Detect which cell encompasses the target text, then output its [X, Y] center coordinate. 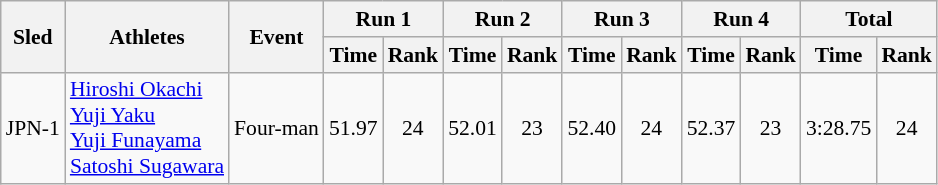
JPN-1 [33, 128]
52.37 [712, 128]
52.40 [592, 128]
3:28.75 [838, 128]
Total [869, 19]
Run 3 [622, 19]
Athletes [147, 36]
52.01 [472, 128]
51.97 [354, 128]
Event [276, 36]
Sled [33, 36]
Run 2 [502, 19]
Run 4 [742, 19]
Hiroshi OkachiYuji YakuYuji FunayamaSatoshi Sugawara [147, 128]
Four-man [276, 128]
Run 1 [384, 19]
